Provide the [x, y] coordinate of the cell's center where the given text is located.  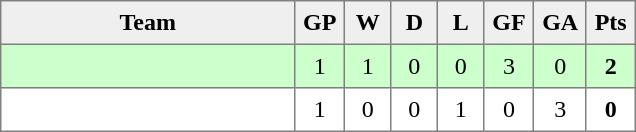
L [461, 23]
GF [509, 23]
D [414, 23]
GP [320, 23]
2 [610, 66]
Pts [610, 23]
W [368, 23]
Team [148, 23]
GA [560, 23]
